Pinpoint the cell where the given text exists, returning its (X, Y) midpoint coordinate. 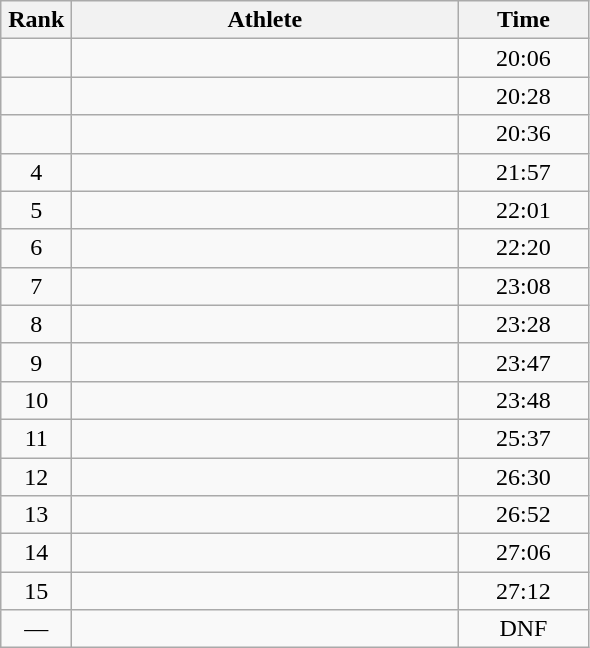
25:37 (524, 438)
6 (36, 248)
23:28 (524, 324)
23:08 (524, 286)
9 (36, 362)
Athlete (265, 20)
— (36, 629)
26:30 (524, 477)
DNF (524, 629)
20:06 (524, 58)
4 (36, 172)
7 (36, 286)
23:47 (524, 362)
27:06 (524, 553)
23:48 (524, 400)
22:20 (524, 248)
11 (36, 438)
26:52 (524, 515)
12 (36, 477)
8 (36, 324)
21:57 (524, 172)
Rank (36, 20)
20:28 (524, 96)
13 (36, 515)
Time (524, 20)
22:01 (524, 210)
15 (36, 591)
27:12 (524, 591)
10 (36, 400)
14 (36, 553)
20:36 (524, 134)
5 (36, 210)
